Extract the (X, Y) coordinate from the center of the cell holding the provided text.  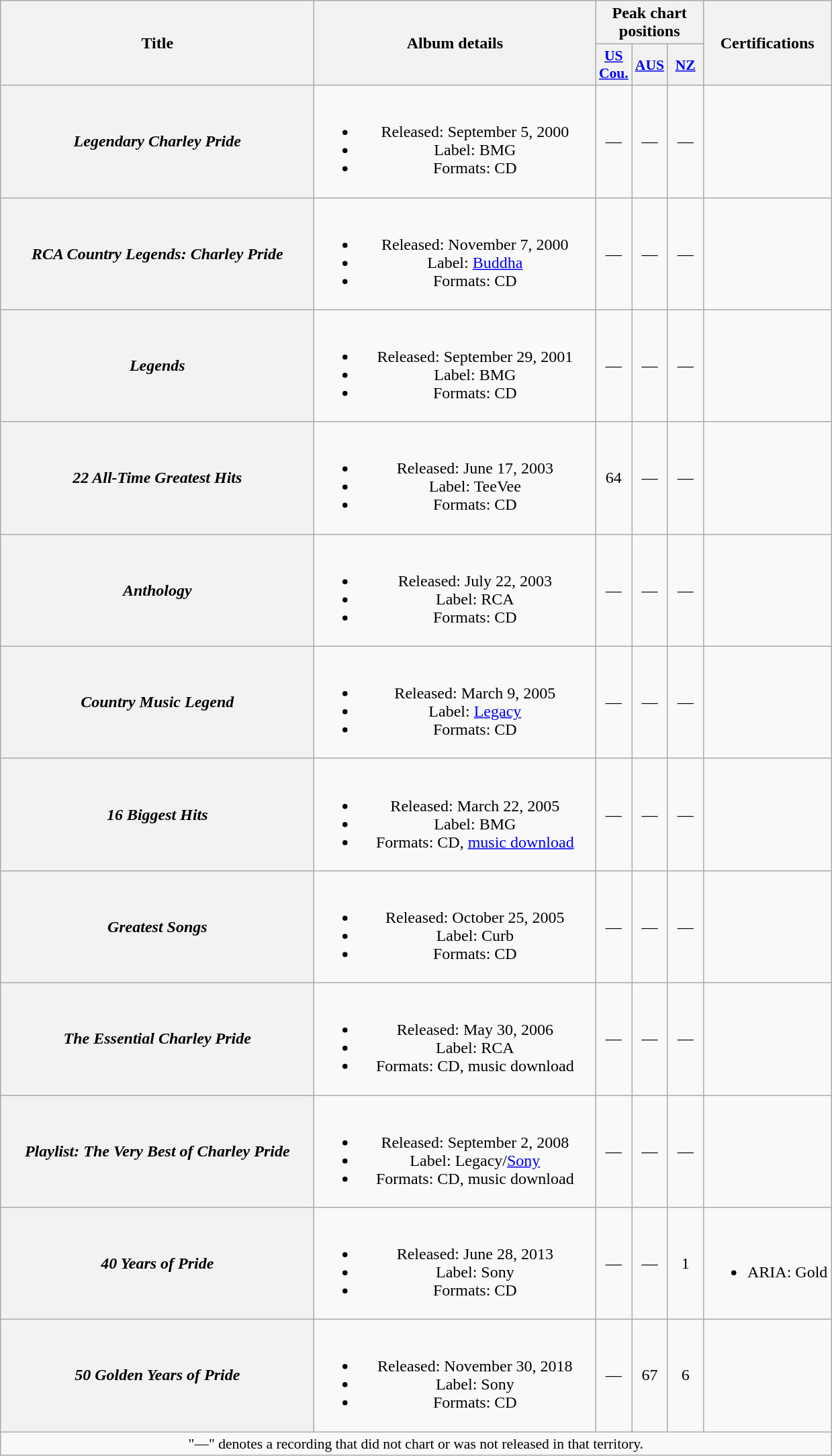
Released: July 22, 2003Label: RCAFormats: CD (455, 590)
Peak chartpositions (650, 23)
Released: June 28, 2013Label: SonyFormats: CD (455, 1264)
Released: May 30, 2006Label: RCAFormats: CD, music download (455, 1038)
Released: September 2, 2008Label: Legacy/SonyFormats: CD, music download (455, 1151)
USCou. (614, 64)
NZ (685, 64)
50 Golden Years of Pride (157, 1375)
Playlist: The Very Best of Charley Pride (157, 1151)
Released: September 5, 2000Label: BMGFormats: CD (455, 141)
Released: September 29, 2001Label: BMGFormats: CD (455, 365)
AUS (650, 64)
Released: June 17, 2003Label: TeeVeeFormats: CD (455, 478)
Released: November 30, 2018Label: SonyFormats: CD (455, 1375)
Released: March 22, 2005Label: BMGFormats: CD, music download (455, 814)
Released: October 25, 2005Label: CurbFormats: CD (455, 927)
The Essential Charley Pride (157, 1038)
40 Years of Pride (157, 1264)
Released: March 9, 2005Label: LegacyFormats: CD (455, 702)
6 (685, 1375)
Album details (455, 43)
Title (157, 43)
22 All-Time Greatest Hits (157, 478)
Legendary Charley Pride (157, 141)
ARIA: Gold (767, 1264)
RCA Country Legends: Charley Pride (157, 254)
Legends (157, 365)
Certifications (767, 43)
Country Music Legend (157, 702)
64 (614, 478)
Released: November 7, 2000Label: BuddhaFormats: CD (455, 254)
1 (685, 1264)
Greatest Songs (157, 927)
Anthology (157, 590)
16 Biggest Hits (157, 814)
67 (650, 1375)
"—" denotes a recording that did not chart or was not released in that territory. (416, 1444)
